Capture the cell that displays the provided text and extract its (x, y) central coordinate. 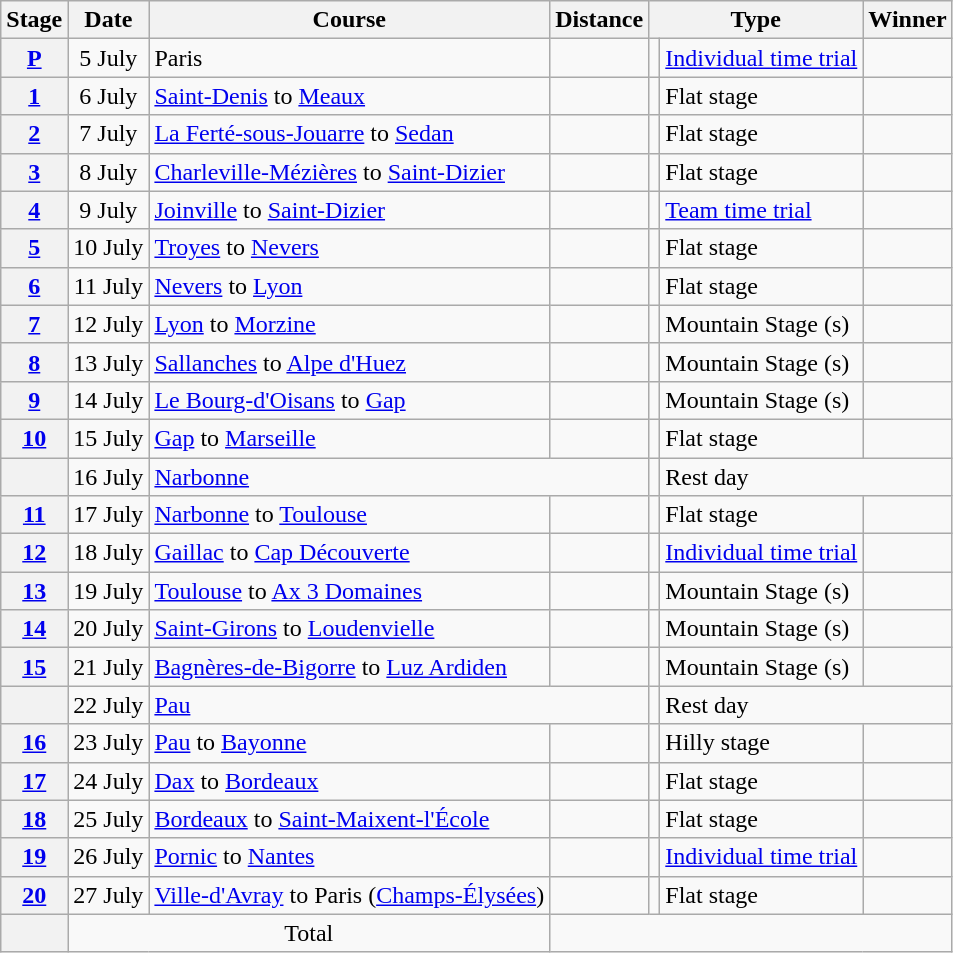
Stage (34, 20)
Pau to Bayonne (350, 743)
Bagnères-de-Bigorre to Luz Ardiden (350, 667)
21 July (108, 667)
Hilly stage (762, 743)
La Ferté-sous-Jouarre to Sedan (350, 134)
Pornic to Nantes (350, 857)
26 July (108, 857)
17 July (108, 515)
23 July (108, 743)
Lyon to Morzine (350, 324)
5 (34, 248)
Type (756, 20)
Nevers to Lyon (350, 286)
11 July (108, 286)
Winner (908, 20)
Toulouse to Ax 3 Domaines (350, 591)
27 July (108, 895)
18 July (108, 553)
20 July (108, 629)
8 (34, 362)
20 (34, 895)
10 July (108, 248)
Gap to Marseille (350, 438)
25 July (108, 819)
Distance (600, 20)
Saint-Denis to Meaux (350, 96)
11 (34, 515)
19 July (108, 591)
Dax to Bordeaux (350, 781)
22 July (108, 705)
Sallanches to Alpe d'Huez (350, 362)
Team time trial (762, 210)
Troyes to Nevers (350, 248)
5 July (108, 58)
4 (34, 210)
Course (350, 20)
16 (34, 743)
Narbonne to Toulouse (350, 515)
15 (34, 667)
13 (34, 591)
13 July (108, 362)
24 July (108, 781)
6 (34, 286)
Gaillac to Cap Découverte (350, 553)
7 (34, 324)
7 July (108, 134)
Narbonne (399, 477)
Le Bourg-d'Oisans to Gap (350, 400)
Bordeaux to Saint-Maixent-l'École (350, 819)
1 (34, 96)
16 July (108, 477)
10 (34, 438)
14 (34, 629)
P (34, 58)
9 July (108, 210)
12 July (108, 324)
9 (34, 400)
Ville-d'Avray to Paris (Champs-Élysées) (350, 895)
Joinville to Saint-Dizier (350, 210)
Total (309, 933)
Pau (399, 705)
6 July (108, 96)
19 (34, 857)
12 (34, 553)
8 July (108, 172)
14 July (108, 400)
Saint-Girons to Loudenvielle (350, 629)
Paris (350, 58)
17 (34, 781)
Date (108, 20)
18 (34, 819)
3 (34, 172)
2 (34, 134)
Charleville-Mézières to Saint-Dizier (350, 172)
15 July (108, 438)
